Determine the (x, y) coordinate at the center of the cell enclosing the given text.  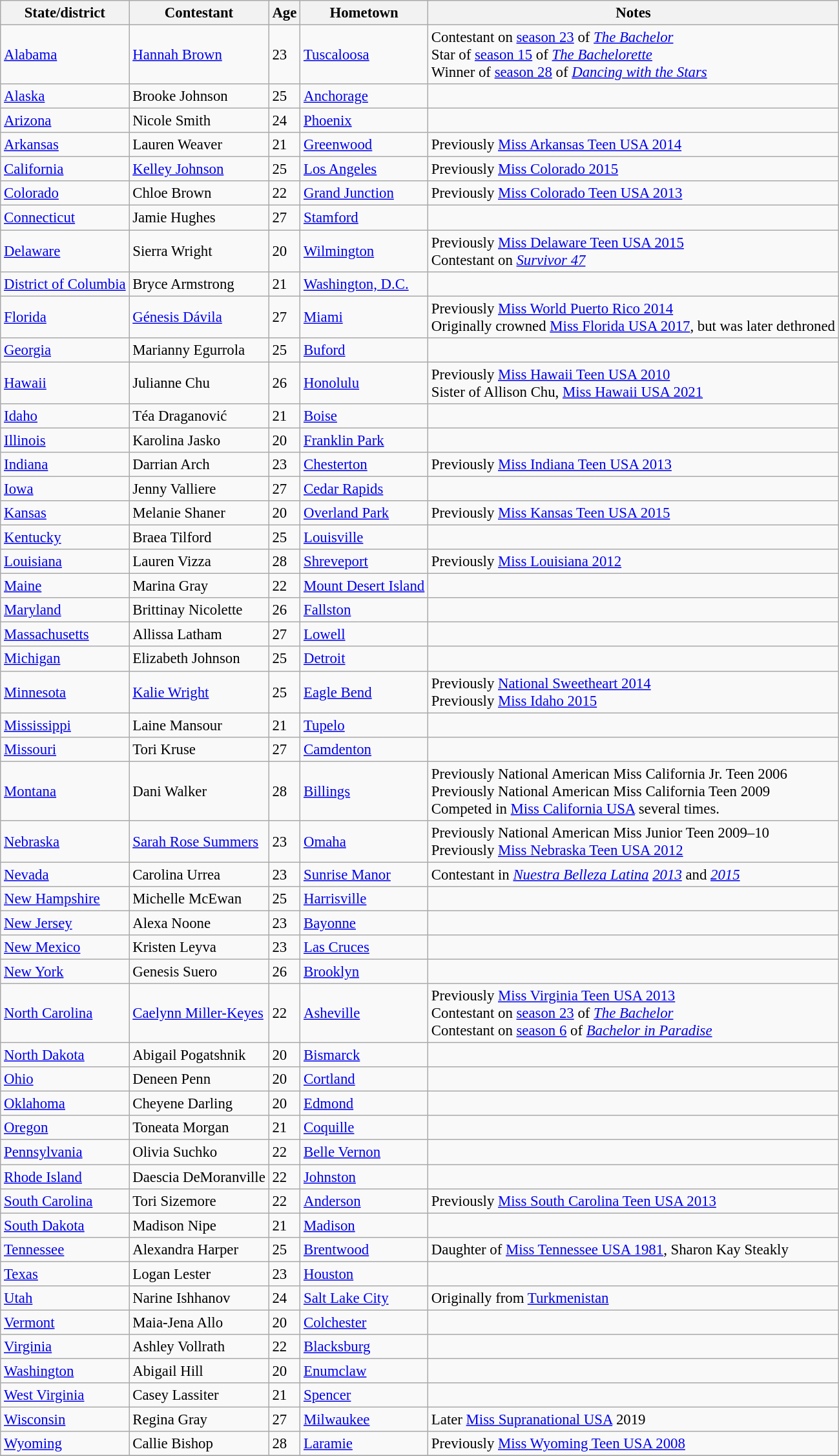
Johnston (364, 1177)
Madison (364, 1225)
Miami (364, 317)
Iowa (65, 489)
New York (65, 972)
Téa Draganović (199, 416)
Previously Miss Indiana Teen USA 2013 (634, 465)
Darrian Arch (199, 465)
North Carolina (65, 1013)
Mount Desert Island (364, 586)
Ohio (65, 1079)
Delaware (65, 251)
Harrisville (364, 899)
Missouri (65, 749)
Brooklyn (364, 972)
Previously Miss Arkansas Teen USA 2014 (634, 145)
Contestant (199, 13)
Wilmington (364, 251)
Genesis Suero (199, 972)
Wisconsin (65, 1420)
Lowell (364, 635)
Later Miss Supranational USA 2019 (634, 1420)
Stamford (364, 218)
Washington, D.C. (364, 284)
Previously Miss World Puerto Rico 2014Originally crowned Miss Florida USA 2017, but was later dethroned (634, 317)
Previously Miss South Carolina Teen USA 2013 (634, 1201)
Michigan (65, 659)
Kansas (65, 513)
Toneata Morgan (199, 1128)
Alexa Noone (199, 923)
Laine Mansour (199, 725)
Narine Ishhanov (199, 1298)
Nevada (65, 874)
Colorado (65, 193)
Karolina Jasko (199, 440)
California (65, 169)
Tennessee (65, 1249)
Melanie Shaner (199, 513)
Illinois (65, 440)
Detroit (364, 659)
Anchorage (364, 96)
Edmond (364, 1104)
Chloe Brown (199, 193)
Alaska (65, 96)
Age (284, 13)
Casey Lassiter (199, 1395)
Billings (364, 791)
Coquille (364, 1128)
Brooke Johnson (199, 96)
Georgia (65, 350)
Tupelo (364, 725)
Jamie Hughes (199, 218)
Kalie Wright (199, 691)
Cedar Rapids (364, 489)
Maine (65, 586)
Wyoming (65, 1444)
Grand Junction (364, 193)
Lauren Weaver (199, 145)
Notes (634, 13)
Rhode Island (65, 1177)
Minnesota (65, 691)
Bayonne (364, 923)
Previously Miss Louisiana 2012 (634, 562)
Kelley Johnson (199, 169)
Previously National American Miss Junior Teen 2009–10Previously Miss Nebraska Teen USA 2012 (634, 841)
Brittinay Nicolette (199, 610)
Daescia DeMoranville (199, 1177)
Michelle McEwan (199, 899)
Oklahoma (65, 1104)
Anderson (364, 1201)
Tori Kruse (199, 749)
Tuscaloosa (364, 55)
Ashley Vollrath (199, 1347)
Nebraska (65, 841)
Colchester (364, 1322)
South Carolina (65, 1201)
Previously Miss Delaware Teen USA 2015Contestant on Survivor 47 (634, 251)
West Virginia (65, 1395)
Idaho (65, 416)
Génesis Dávila (199, 317)
Cheyene Darling (199, 1104)
Brentwood (364, 1249)
Contestant in Nuestra Belleza Latina 2013 and 2015 (634, 874)
Jenny Valliere (199, 489)
Honolulu (364, 383)
Asheville (364, 1013)
Virginia (65, 1347)
Greenwood (364, 145)
Maryland (65, 610)
Kentucky (65, 538)
Elizabeth Johnson (199, 659)
Arkansas (65, 145)
Previously Miss Colorado 2015 (634, 169)
Alexandra Harper (199, 1249)
Franklin Park (364, 440)
Washington (65, 1371)
Fallston (364, 610)
New Jersey (65, 923)
North Dakota (65, 1055)
Previously Miss Hawaii Teen USA 2010Sister of Allison Chu, Miss Hawaii USA 2021 (634, 383)
Logan Lester (199, 1274)
Louisville (364, 538)
Omaha (364, 841)
Pennsylvania (65, 1152)
Louisiana (65, 562)
Chesterton (364, 465)
Indiana (65, 465)
Lauren Vizza (199, 562)
Massachusetts (65, 635)
Maia-Jena Allo (199, 1322)
New Mexico (65, 947)
Previously National Sweetheart 2014Previously Miss Idaho 2015 (634, 691)
Overland Park (364, 513)
South Dakota (65, 1225)
Las Cruces (364, 947)
Dani Walker (199, 791)
Abigail Pogatshnik (199, 1055)
Florida (65, 317)
Buford (364, 350)
Connecticut (65, 218)
Julianne Chu (199, 383)
Contestant on season 23 of The BachelorStar of season 15 of The BacheloretteWinner of season 28 of Dancing with the Stars (634, 55)
Originally from Turkmenistan (634, 1298)
Los Angeles (364, 169)
Previously Miss Colorado Teen USA 2013 (634, 193)
Tori Sizemore (199, 1201)
Sierra Wright (199, 251)
Marianny Egurrola (199, 350)
Oregon (65, 1128)
Arizona (65, 121)
Previously Miss Kansas Teen USA 2015 (634, 513)
District of Columbia (65, 284)
Eagle Bend (364, 691)
Regina Gray (199, 1420)
Olivia Suchko (199, 1152)
Belle Vernon (364, 1152)
Shreveport (364, 562)
Cortland (364, 1079)
Montana (65, 791)
Houston (364, 1274)
Spencer (364, 1395)
Utah (65, 1298)
Kristen Leyva (199, 947)
Previously Miss Wyoming Teen USA 2008 (634, 1444)
Milwaukee (364, 1420)
Phoenix (364, 121)
Mississippi (65, 725)
Sarah Rose Summers (199, 841)
Bryce Armstrong (199, 284)
New Hampshire (65, 899)
Salt Lake City (364, 1298)
Enumclaw (364, 1371)
State/district (65, 13)
Sunrise Manor (364, 874)
Texas (65, 1274)
Previously Miss Virginia Teen USA 2013Contestant on season 23 of The BachelorContestant on season 6 of Bachelor in Paradise (634, 1013)
Callie Bishop (199, 1444)
Blacksburg (364, 1347)
Braea Tilford (199, 538)
Caelynn Miller-Keyes (199, 1013)
Marina Gray (199, 586)
Carolina Urrea (199, 874)
Hometown (364, 13)
Camdenton (364, 749)
Daughter of Miss Tennessee USA 1981, Sharon Kay Steakly (634, 1249)
Allissa Latham (199, 635)
Bismarck (364, 1055)
Madison Nipe (199, 1225)
Boise (364, 416)
Deneen Penn (199, 1079)
Vermont (65, 1322)
Abigail Hill (199, 1371)
Hannah Brown (199, 55)
Laramie (364, 1444)
Nicole Smith (199, 121)
Hawaii (65, 383)
Alabama (65, 55)
